From the cell containing the given text, extract its center point as [X, Y] coordinate. 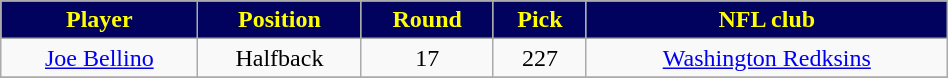
Pick [540, 20]
Washington Redksins [766, 58]
Halfback [280, 58]
Joe Bellino [100, 58]
227 [540, 58]
NFL club [766, 20]
17 [427, 58]
Player [100, 20]
Position [280, 20]
Round [427, 20]
